Capture the cell that displays the provided text and extract its (X, Y) central coordinate. 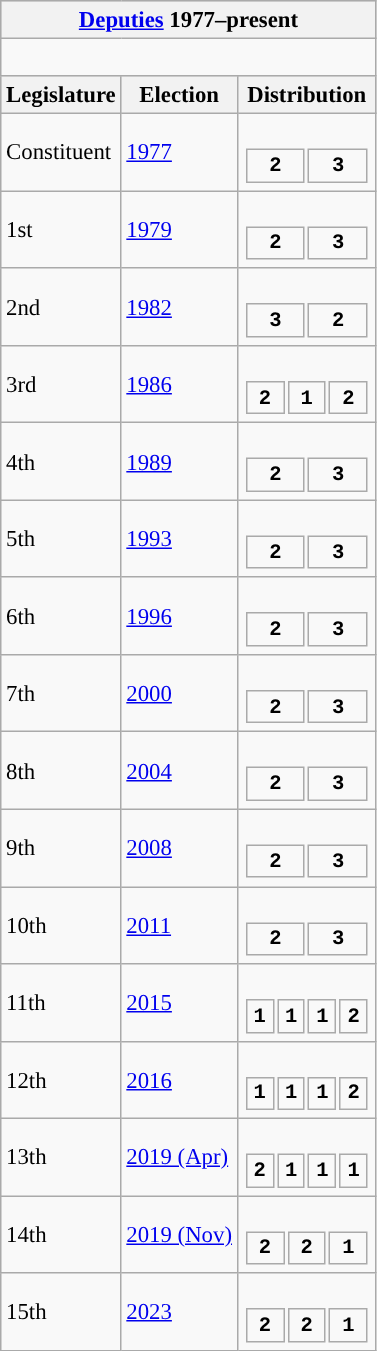
1986 (179, 384)
9th (61, 848)
13th (61, 1158)
11th (61, 1002)
1989 (179, 462)
7th (61, 694)
2 1 2 (306, 384)
6th (61, 616)
1979 (179, 230)
2015 (179, 1002)
3 2 (306, 306)
Election (179, 95)
1977 (179, 152)
2019 (Apr) (179, 1158)
Legislature (61, 95)
12th (61, 1080)
15th (61, 1312)
14th (61, 1234)
Constituent (61, 152)
3rd (61, 384)
1993 (179, 538)
2 1 1 1 (306, 1158)
1st (61, 230)
2nd (61, 306)
Distribution (306, 95)
2016 (179, 1080)
4th (61, 462)
Deputies 1977–present (188, 20)
8th (61, 770)
2019 (Nov) (179, 1234)
1996 (179, 616)
2011 (179, 926)
2008 (179, 848)
10th (61, 926)
2004 (179, 770)
2023 (179, 1312)
2000 (179, 694)
5th (61, 538)
1982 (179, 306)
